Find where the given text appears and provide that cell's center as [x, y] coordinate. 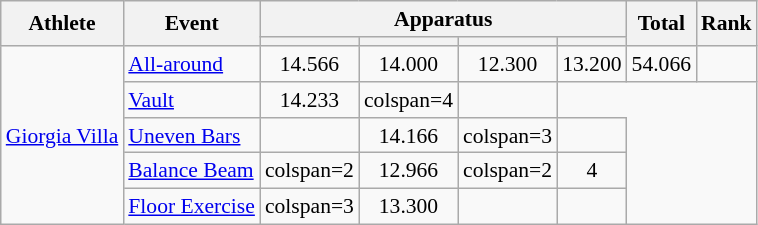
Vault [192, 100]
Giorgia Villa [62, 135]
Uneven Bars [192, 136]
Balance Beam [192, 171]
4 [592, 171]
54.066 [662, 64]
Apparatus [444, 19]
13.300 [408, 207]
Athlete [62, 24]
12.300 [508, 64]
Floor Exercise [192, 207]
14.566 [310, 64]
14.000 [408, 64]
14.166 [408, 136]
13.200 [592, 64]
12.966 [408, 171]
Rank [726, 24]
Total [662, 24]
All-around [192, 64]
colspan=4 [408, 100]
Event [192, 24]
14.233 [310, 100]
